Locate the cell with the specified text and output its [x, y] center coordinate. 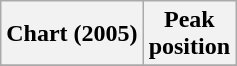
Chart (2005) [72, 34]
Peakposition [189, 34]
